Capture the cell that displays the provided text and extract its (x, y) central coordinate. 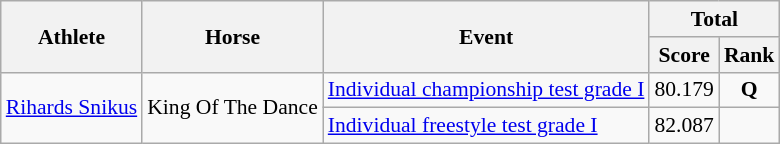
Event (486, 36)
King Of The Dance (232, 108)
Individual championship test grade I (486, 90)
Athlete (72, 36)
Score (684, 55)
82.087 (684, 126)
Total (714, 19)
Horse (232, 36)
Individual freestyle test grade I (486, 126)
Q (750, 90)
Rank (750, 55)
Rihards Snikus (72, 108)
80.179 (684, 90)
